Detect which cell encompasses the target text, then output its [X, Y] center coordinate. 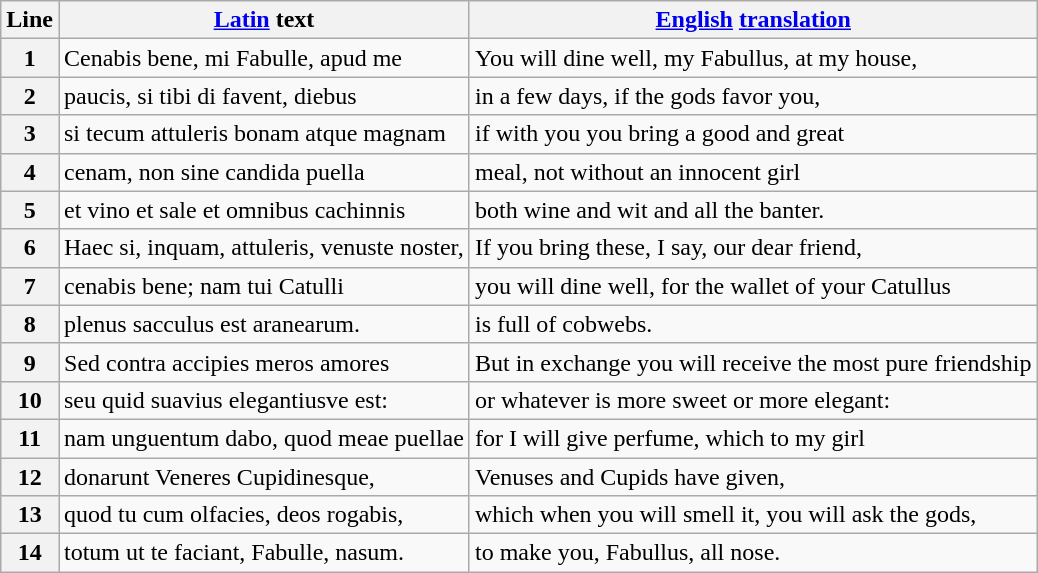
But in exchange you will receive the most pure friendship [753, 362]
8 [30, 324]
cenabis bene; nam tui Catulli [264, 286]
totum ut te faciant, Fabulle, nasum. [264, 553]
11 [30, 438]
seu quid suavius elegantiusve est: [264, 400]
which when you will smell it, you will ask the gods, [753, 515]
quod tu cum olfacies, deos rogabis, [264, 515]
meal, not without an innocent girl [753, 172]
et vino et sale et omnibus cachinnis [264, 210]
14 [30, 553]
English translation [753, 20]
for I will give perfume, which to my girl [753, 438]
nam unguentum dabo, quod meae puellae [264, 438]
2 [30, 96]
Sed contra accipies meros amores [264, 362]
1 [30, 58]
12 [30, 477]
9 [30, 362]
you will dine well, for the wallet of your Catullus [753, 286]
6 [30, 248]
You will dine well, my Fabullus, at my house, [753, 58]
Haec si, inquam, attuleris, venuste noster, [264, 248]
4 [30, 172]
to make you, Fabullus, all nose. [753, 553]
is full of cobwebs. [753, 324]
paucis, si tibi di favent, diebus [264, 96]
Cenabis bene, mi Fabulle, apud me [264, 58]
donarunt Veneres Cupidinesque, [264, 477]
plenus sacculus est aranearum. [264, 324]
or whatever is more sweet or more elegant: [753, 400]
5 [30, 210]
in a few days, if the gods favor you, [753, 96]
13 [30, 515]
cenam, non sine candida puella [264, 172]
Line [30, 20]
10 [30, 400]
si tecum attuleris bonam atque magnam [264, 134]
If you bring these, I say, our dear friend, [753, 248]
if with you you bring a good and great [753, 134]
both wine and wit and all the banter. [753, 210]
3 [30, 134]
Latin text [264, 20]
Venuses and Cupids have given, [753, 477]
7 [30, 286]
